Determine the [X, Y] coordinate at the center of the cell enclosing the given text.  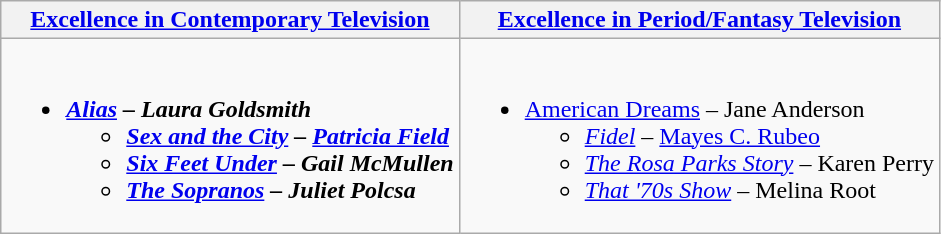
Excellence in Contemporary Television [230, 20]
Excellence in Period/Fantasy Television [699, 20]
Alias – Laura GoldsmithSex and the City – Patricia FieldSix Feet Under – Gail McMullenThe Sopranos – Juliet Polcsa [230, 136]
American Dreams – Jane AndersonFidel – Mayes C. RubeoThe Rosa Parks Story – Karen PerryThat '70s Show – Melina Root [699, 136]
